For the text-containing cell, return its midpoint in (X, Y) coordinate format. 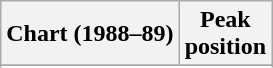
Chart (1988–89) (90, 34)
Peakposition (225, 34)
